Identify which cell holds the provided text, then report its [x, y] central coordinate. 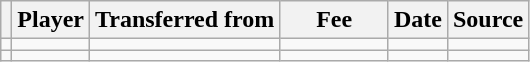
Fee [334, 20]
Source [488, 20]
Transferred from [185, 20]
Player [51, 20]
Date [418, 20]
